Provide the [X, Y] coordinate of the cell's center where the given text is located.  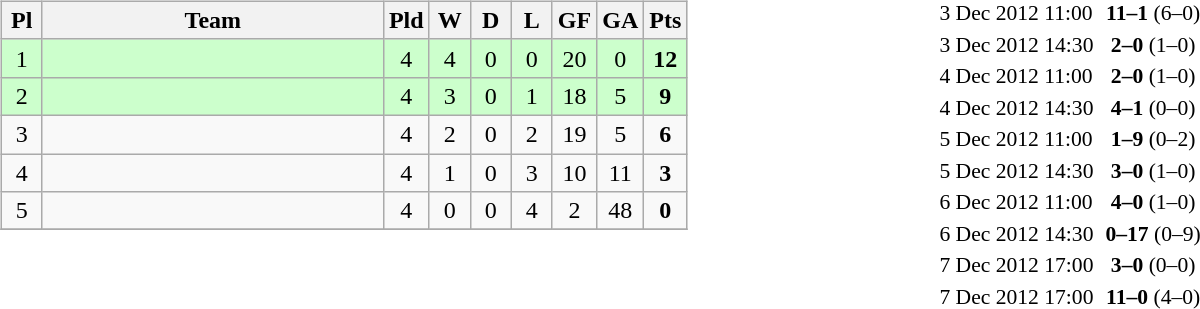
L [532, 20]
D [490, 20]
5 Dec 2012 11:00 [1016, 138]
4 Dec 2012 11:00 [1016, 75]
6 Dec 2012 11:00 [1016, 201]
12 [666, 58]
10 [574, 173]
W [450, 20]
6 Dec 2012 14:30 [1016, 233]
19 [574, 134]
7 Dec 2012 17:00 [1016, 264]
18 [574, 96]
9 [666, 96]
4 Dec 2012 14:30 [1016, 107]
Pts [666, 20]
3 Dec 2012 14:30 [1016, 44]
5 Dec 2012 14:30 [1016, 170]
Team [212, 20]
GF [574, 20]
6 [666, 134]
11 [620, 173]
GA [620, 20]
Pl [22, 20]
20 [574, 58]
48 [620, 211]
Pld [406, 20]
